Output the (x, y) coordinate of the center of the cell containing the given text.  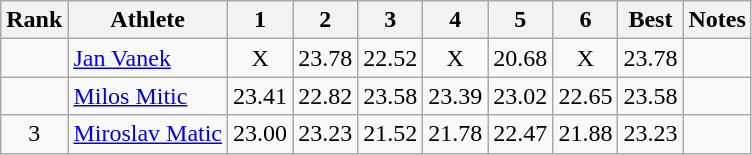
Athlete (148, 20)
22.52 (390, 58)
23.02 (520, 96)
Notes (717, 20)
Rank (34, 20)
Miroslav Matic (148, 134)
5 (520, 20)
Jan Vanek (148, 58)
22.47 (520, 134)
1 (260, 20)
21.52 (390, 134)
21.88 (586, 134)
23.39 (456, 96)
20.68 (520, 58)
4 (456, 20)
Milos Mitic (148, 96)
Best (650, 20)
2 (326, 20)
21.78 (456, 134)
22.65 (586, 96)
6 (586, 20)
23.00 (260, 134)
22.82 (326, 96)
23.41 (260, 96)
